Identify which cell holds the provided text, then report its [X, Y] central coordinate. 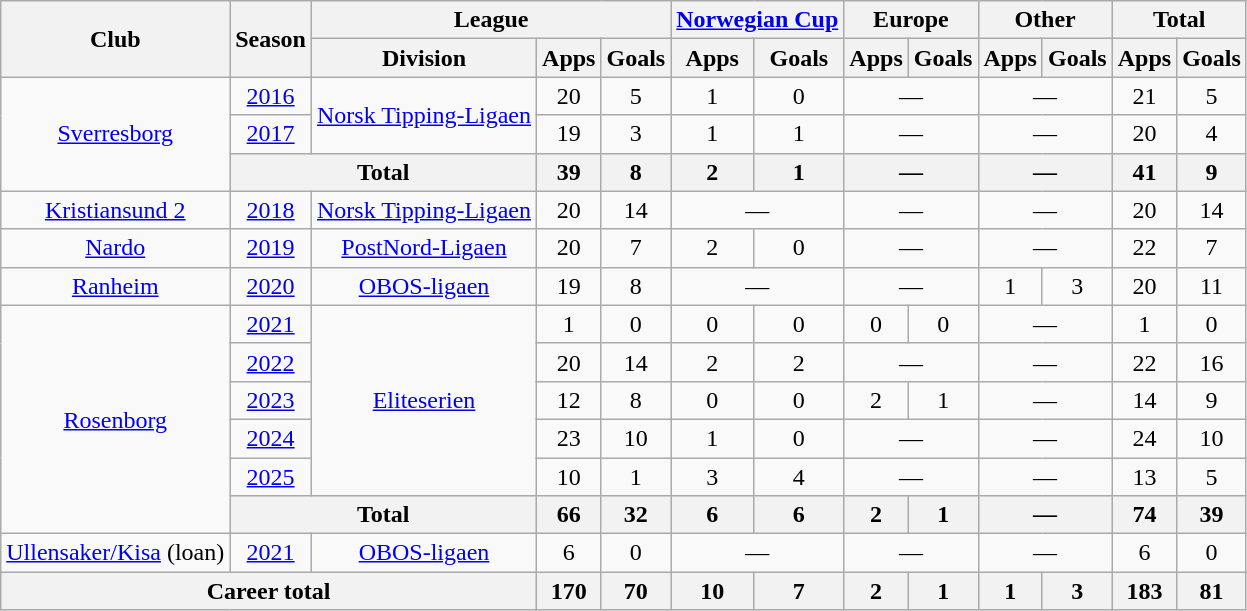
Career total [269, 591]
2019 [271, 248]
74 [1144, 515]
2025 [271, 477]
16 [1212, 362]
League [490, 20]
Sverresborg [116, 134]
2017 [271, 134]
21 [1144, 96]
2020 [271, 286]
183 [1144, 591]
81 [1212, 591]
32 [636, 515]
Ullensaker/Kisa (loan) [116, 553]
41 [1144, 172]
Europe [911, 20]
2022 [271, 362]
Nardo [116, 248]
24 [1144, 438]
66 [569, 515]
Club [116, 39]
2018 [271, 210]
70 [636, 591]
2023 [271, 400]
Ranheim [116, 286]
170 [569, 591]
PostNord-Ligaen [424, 248]
Kristiansund 2 [116, 210]
12 [569, 400]
11 [1212, 286]
Division [424, 58]
Other [1045, 20]
Norwegian Cup [758, 20]
Eliteserien [424, 400]
Rosenborg [116, 419]
13 [1144, 477]
23 [569, 438]
Season [271, 39]
2016 [271, 96]
2024 [271, 438]
